For the text-containing cell, return its midpoint in (x, y) coordinate format. 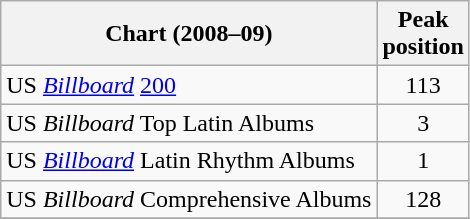
Chart (2008–09) (189, 34)
US Billboard 200 (189, 85)
113 (423, 85)
US Billboard Top Latin Albums (189, 123)
128 (423, 199)
US Billboard Latin Rhythm Albums (189, 161)
1 (423, 161)
3 (423, 123)
Peakposition (423, 34)
US Billboard Comprehensive Albums (189, 199)
